Extract the (X, Y) coordinate from the center of the cell holding the provided text.  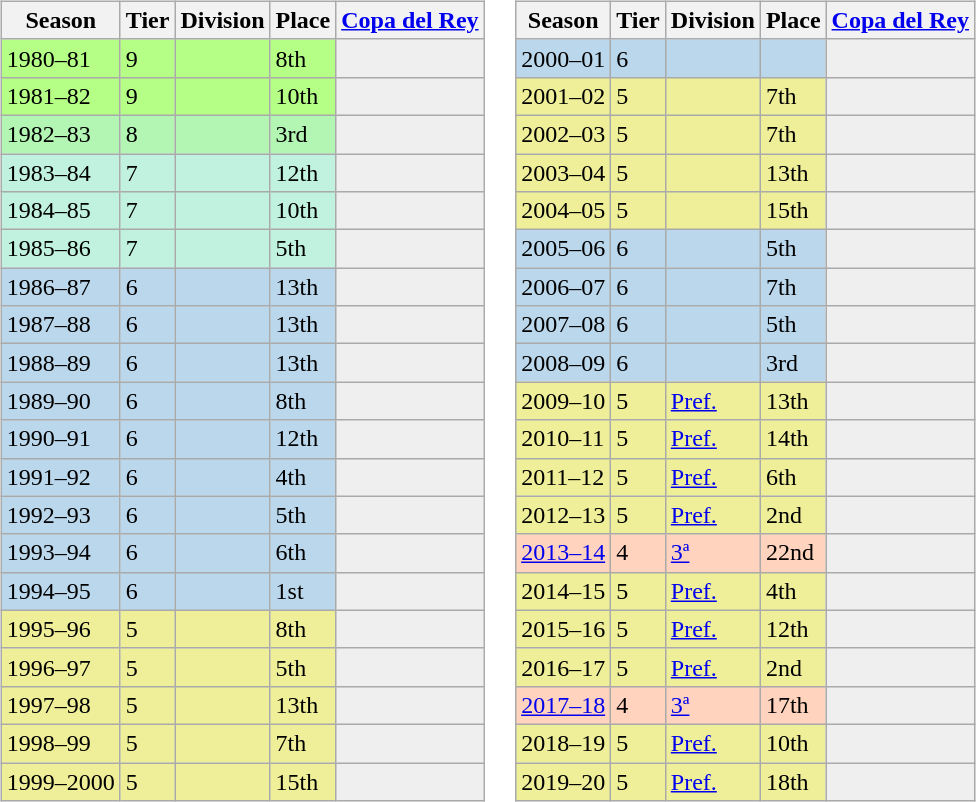
2005–06 (564, 249)
2004–05 (564, 211)
2013–14 (564, 553)
2016–17 (564, 667)
8 (148, 134)
2018–19 (564, 743)
1987–88 (60, 325)
1st (303, 591)
18th (793, 781)
1980–81 (60, 58)
17th (793, 705)
2015–16 (564, 629)
2010–11 (564, 439)
2014–15 (564, 591)
1986–87 (60, 287)
1994–95 (60, 591)
1991–92 (60, 477)
1997–98 (60, 705)
1988–89 (60, 363)
2011–12 (564, 477)
2012–13 (564, 515)
2017–18 (564, 705)
1995–96 (60, 629)
1996–97 (60, 667)
2002–03 (564, 134)
2006–07 (564, 287)
2019–20 (564, 781)
1982–83 (60, 134)
2003–04 (564, 173)
2007–08 (564, 325)
1990–91 (60, 439)
1983–84 (60, 173)
14th (793, 439)
1998–99 (60, 743)
1992–93 (60, 515)
2008–09 (564, 363)
1985–86 (60, 249)
1993–94 (60, 553)
1989–90 (60, 401)
22nd (793, 553)
2000–01 (564, 58)
1999–2000 (60, 781)
1981–82 (60, 96)
2001–02 (564, 96)
2009–10 (564, 401)
1984–85 (60, 211)
